Find where the given text appears and provide that cell's center as (x, y) coordinate. 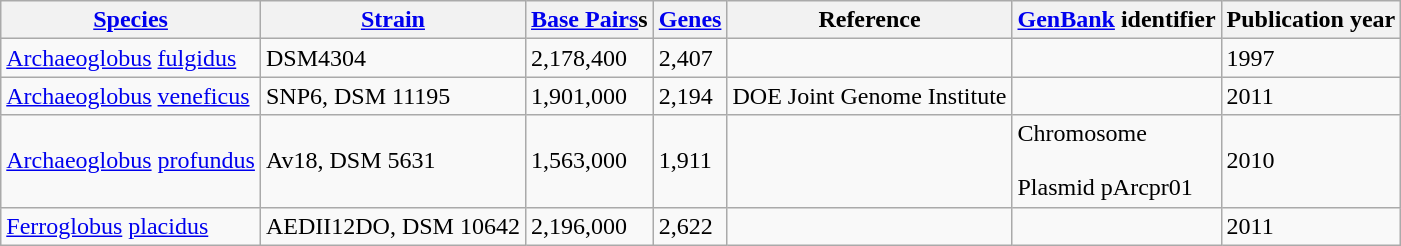
2,622 (690, 226)
2,196,000 (589, 226)
Base Pairss (589, 20)
1,563,000 (589, 161)
1,911 (690, 161)
Ferroglobus placidus (131, 226)
Chromosome Plasmid pArcpr01 (1116, 161)
2,194 (690, 96)
SNP6, DSM 11195 (392, 96)
2,407 (690, 58)
1,901,000 (589, 96)
1997 (1311, 58)
DOE Joint Genome Institute (870, 96)
GenBank identifier (1116, 20)
Genes (690, 20)
DSM4304 (392, 58)
Archaeoglobus fulgidus (131, 58)
Species (131, 20)
Archaeoglobus veneficus (131, 96)
Av18, DSM 5631 (392, 161)
Archaeoglobus profundus (131, 161)
2,178,400 (589, 58)
Reference (870, 20)
AEDII12DO, DSM 10642 (392, 226)
Strain (392, 20)
2010 (1311, 161)
Publication year (1311, 20)
